Find where the given text appears and provide that cell's center as (x, y) coordinate. 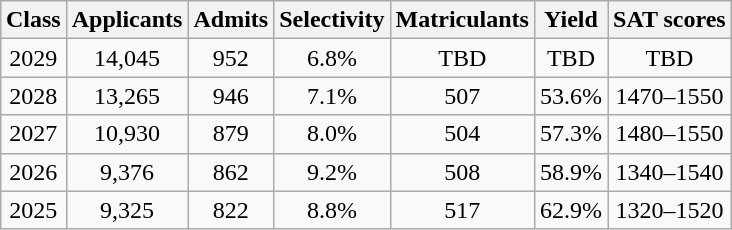
8.8% (332, 210)
2029 (33, 58)
507 (462, 96)
2027 (33, 134)
822 (231, 210)
862 (231, 172)
517 (462, 210)
Yield (570, 20)
952 (231, 58)
14,045 (127, 58)
1480–1550 (670, 134)
2028 (33, 96)
53.6% (570, 96)
7.1% (332, 96)
1340–1540 (670, 172)
946 (231, 96)
6.8% (332, 58)
SAT scores (670, 20)
2025 (33, 210)
10,930 (127, 134)
62.9% (570, 210)
9.2% (332, 172)
58.9% (570, 172)
Admits (231, 20)
1320–1520 (670, 210)
508 (462, 172)
Selectivity (332, 20)
Class (33, 20)
9,376 (127, 172)
57.3% (570, 134)
9,325 (127, 210)
8.0% (332, 134)
504 (462, 134)
879 (231, 134)
13,265 (127, 96)
Matriculants (462, 20)
2026 (33, 172)
Applicants (127, 20)
1470–1550 (670, 96)
